Capture the cell that displays the provided text and extract its (x, y) central coordinate. 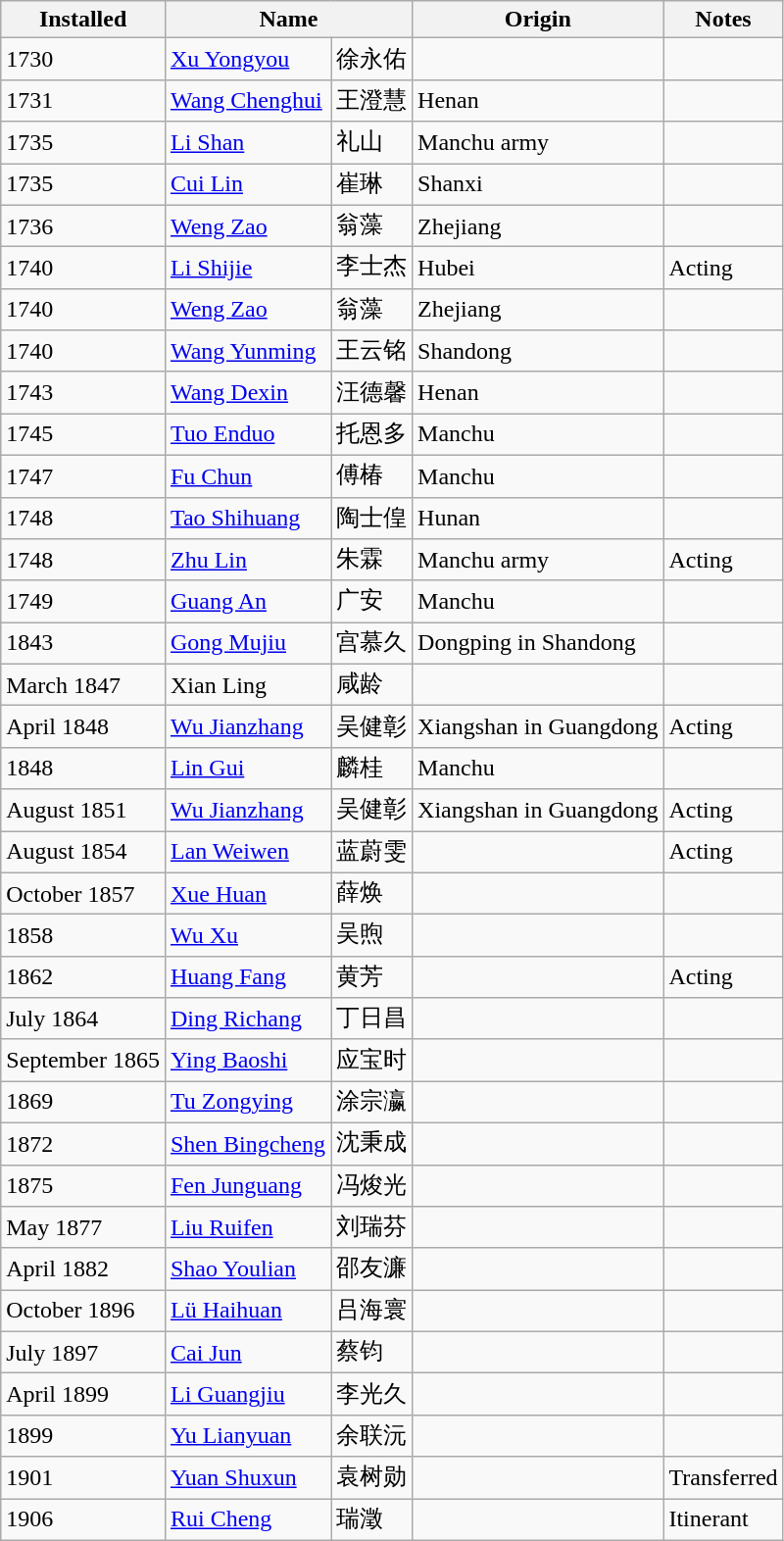
April 1848 (83, 727)
1875 (83, 1186)
崔琳 (372, 184)
Shandong (538, 351)
July 1864 (83, 1019)
薛焕 (372, 894)
陶士偟 (372, 518)
Xu Yongyou (247, 59)
Shen Bingcheng (247, 1143)
Cui Lin (247, 184)
徐永佑 (372, 59)
1730 (83, 59)
1749 (83, 602)
王澄慧 (372, 100)
Xue Huan (247, 894)
1745 (83, 435)
Yuan Shuxun (247, 1478)
March 1847 (83, 684)
1872 (83, 1143)
Liu Ruifen (247, 1227)
1901 (83, 1478)
Ding Richang (247, 1019)
蔡钧 (372, 1353)
October 1896 (83, 1312)
余联沅 (372, 1435)
涂宗瀛 (372, 1102)
Cai Jun (247, 1353)
Name (288, 20)
1858 (83, 935)
1848 (83, 769)
Fu Chun (247, 476)
蓝蔚雯 (372, 853)
Wang Chenghui (247, 100)
傅椿 (372, 476)
广安 (372, 602)
沈秉成 (372, 1143)
Ying Baoshi (247, 1061)
Lü Haihuan (247, 1312)
Hubei (538, 269)
王云铭 (372, 351)
Zhu Lin (247, 561)
Lin Gui (247, 769)
吴煦 (372, 935)
Gong Mujiu (247, 643)
April 1899 (83, 1394)
Yu Lianyuan (247, 1435)
Wang Yunming (247, 351)
Shanxi (538, 184)
Origin (538, 20)
Li Shijie (247, 269)
Huang Fang (247, 976)
August 1851 (83, 810)
Tu Zongying (247, 1102)
李士杰 (372, 269)
吕海寰 (372, 1312)
咸龄 (372, 684)
Wang Dexin (247, 392)
1731 (83, 100)
Tuo Enduo (247, 435)
朱霖 (372, 561)
Installed (83, 20)
Itinerant (723, 1519)
Wu Xu (247, 935)
刘瑞芬 (372, 1227)
May 1877 (83, 1227)
Lan Weiwen (247, 853)
1899 (83, 1435)
Xian Ling (247, 684)
Li Guangjiu (247, 1394)
Li Shan (247, 143)
冯焌光 (372, 1186)
1843 (83, 643)
April 1882 (83, 1268)
礼山 (372, 143)
丁日昌 (372, 1019)
麟桂 (372, 769)
Transferred (723, 1478)
托恩多 (372, 435)
July 1897 (83, 1353)
1869 (83, 1102)
October 1857 (83, 894)
Shao Youlian (247, 1268)
黄芳 (372, 976)
Notes (723, 20)
1862 (83, 976)
汪德馨 (372, 392)
Rui Cheng (247, 1519)
邵友濂 (372, 1268)
应宝时 (372, 1061)
Guang An (247, 602)
Hunan (538, 518)
宫慕久 (372, 643)
Dongping in Shandong (538, 643)
瑞澂 (372, 1519)
Tao Shihuang (247, 518)
August 1854 (83, 853)
1747 (83, 476)
September 1865 (83, 1061)
1906 (83, 1519)
袁树勋 (372, 1478)
1743 (83, 392)
Fen Junguang (247, 1186)
李光久 (372, 1394)
1736 (83, 225)
